Search for the cell housing the specified text and yield its [X, Y] center coordinate. 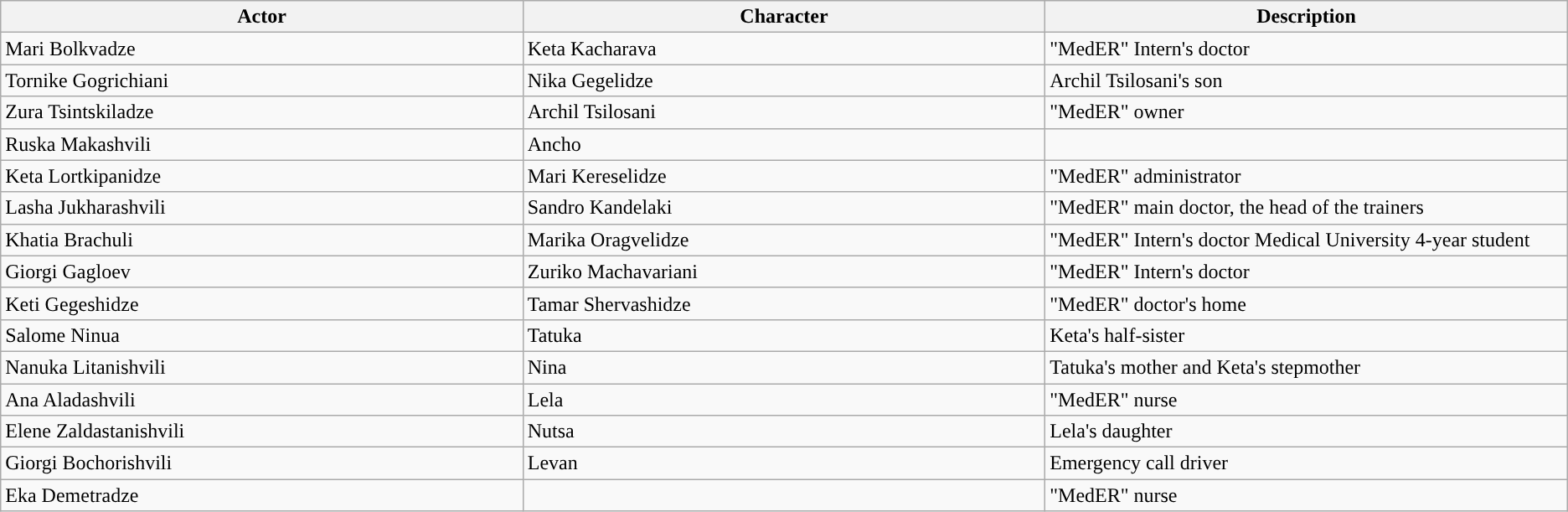
Keta Kacharava [784, 49]
Mari Bolkvadze [261, 49]
Lela [784, 400]
Tamar Shervashidze [784, 303]
Marika Oragvelidze [784, 240]
Nutsa [784, 432]
Mari Kereselidze [784, 176]
Tornike Gogrichiani [261, 80]
Tatuka's mother and Keta's stepmother [1307, 367]
Description [1307, 17]
"MedER" main doctor, the head of the trainers [1307, 208]
Ancho [784, 144]
Nanuka Litanishvili [261, 367]
Elene Zaldastanishvili [261, 432]
Nina [784, 367]
Khatia Brachuli [261, 240]
Character [784, 17]
Tatuka [784, 335]
Keti Gegeshidze [261, 303]
Zura Tsintskiladze [261, 112]
Salome Ninua [261, 335]
Actor [261, 17]
Emergency call driver [1307, 463]
"MedER" Intern's doctor Medical University 4-year student [1307, 240]
Keta Lortkipanidze [261, 176]
Ruska Makashvili [261, 144]
Levan [784, 463]
Archil Tsilosani [784, 112]
Eka Demetradze [261, 495]
Lela's daughter [1307, 432]
Zuriko Machavariani [784, 272]
"MedER" administrator [1307, 176]
Giorgi Bochorishvili [261, 463]
Archil Tsilosani's son [1307, 80]
Keta's half-sister [1307, 335]
Sandro Kandelaki [784, 208]
Lasha Jukharashvili [261, 208]
"MedER" doctor's home [1307, 303]
"MedER" owner [1307, 112]
Giorgi Gagloev [261, 272]
Ana Aladashvili [261, 400]
Nika Gegelidze [784, 80]
